Find where the given text appears and provide that cell's center as [X, Y] coordinate. 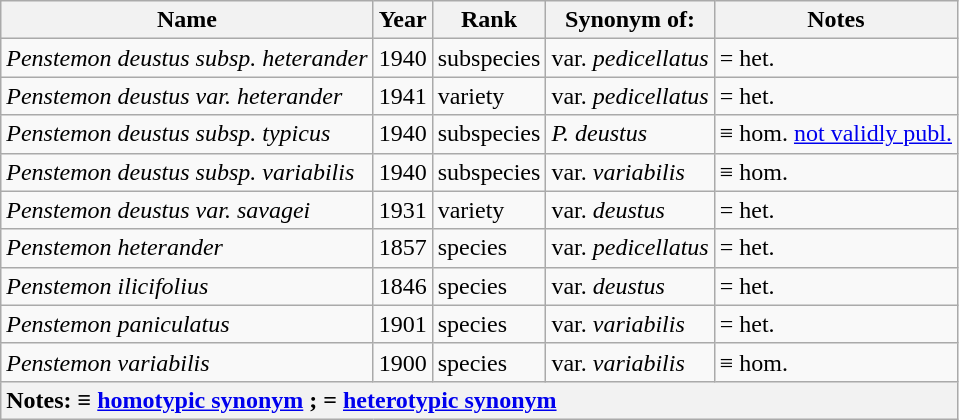
Penstemon ilicifolius [187, 286]
Penstemon deustus subsp. heterander [187, 58]
1857 [402, 248]
Penstemon deustus subsp. typicus [187, 134]
Name [187, 20]
1941 [402, 96]
1931 [402, 210]
Penstemon deustus var. heterander [187, 96]
Notes [836, 20]
Penstemon deustus subsp. variabilis [187, 172]
Year [402, 20]
Penstemon heterander [187, 248]
Penstemon variabilis [187, 362]
Notes: ≡ homotypic synonym ; = heterotypic synonym [480, 400]
1846 [402, 286]
Rank [489, 20]
Penstemon deustus var. savagei [187, 210]
Penstemon paniculatus [187, 324]
1900 [402, 362]
1901 [402, 324]
P. deustus [630, 134]
Synonym of: [630, 20]
≡ hom. not validly publ. [836, 134]
